Capture the cell that displays the provided text and extract its [X, Y] central coordinate. 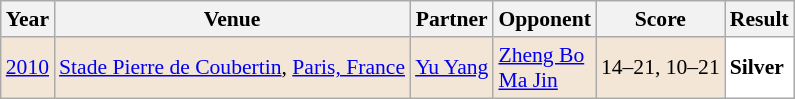
Stade Pierre de Coubertin, Paris, France [232, 68]
Zheng Bo Ma Jin [544, 68]
Partner [452, 19]
Opponent [544, 19]
Venue [232, 19]
Silver [760, 68]
14–21, 10–21 [660, 68]
Score [660, 19]
Result [760, 19]
2010 [28, 68]
Year [28, 19]
Yu Yang [452, 68]
